Locate the cell with the specified text and output its [x, y] center coordinate. 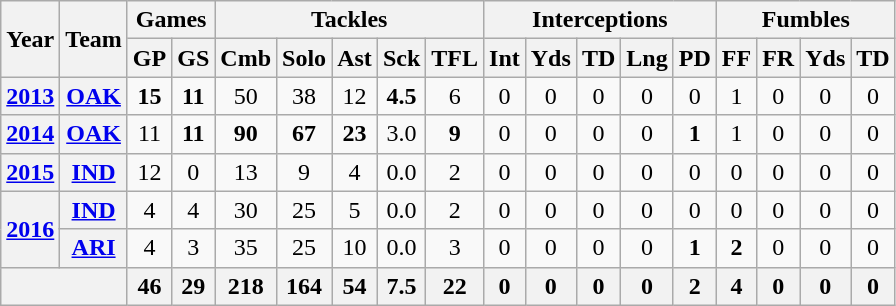
Games [170, 20]
2014 [30, 134]
54 [355, 286]
Lng [647, 58]
218 [246, 286]
2013 [30, 96]
164 [304, 286]
30 [246, 210]
Year [30, 39]
10 [355, 248]
Fumbles [806, 20]
15 [149, 96]
GS [194, 58]
2015 [30, 172]
Sck [401, 58]
FF [736, 58]
6 [455, 96]
FR [778, 58]
Int [505, 58]
35 [246, 248]
Ast [355, 58]
5 [355, 210]
90 [246, 134]
38 [304, 96]
22 [455, 286]
29 [194, 286]
TFL [455, 58]
46 [149, 286]
67 [304, 134]
2016 [30, 229]
Cmb [246, 58]
PD [694, 58]
4.5 [401, 96]
GP [149, 58]
3.0 [401, 134]
Team [94, 39]
Tackles [350, 20]
Solo [304, 58]
23 [355, 134]
ARI [94, 248]
Interceptions [600, 20]
50 [246, 96]
7.5 [401, 286]
13 [246, 172]
